For the text-containing cell, return its midpoint in [x, y] coordinate format. 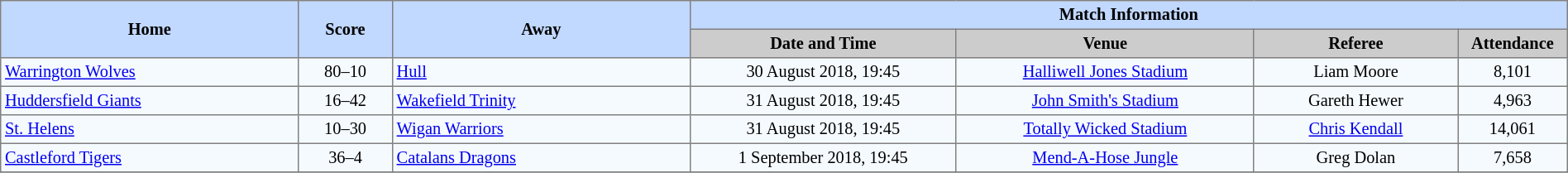
Huddersfield Giants [150, 100]
Home [150, 30]
Score [346, 30]
30 August 2018, 19:45 [823, 72]
Gareth Hewer [1355, 100]
Warrington Wolves [150, 72]
Castleford Tigers [150, 157]
7,658 [1513, 157]
Chris Kendall [1355, 129]
Liam Moore [1355, 72]
80–10 [346, 72]
Away [541, 30]
4,963 [1513, 100]
Wakefield Trinity [541, 100]
1 September 2018, 19:45 [823, 157]
Referee [1355, 43]
Match Information [1128, 15]
Wigan Warriors [541, 129]
14,061 [1513, 129]
10–30 [346, 129]
Venue [1105, 43]
Mend-A-Hose Jungle [1105, 157]
John Smith's Stadium [1105, 100]
St. Helens [150, 129]
36–4 [346, 157]
Attendance [1513, 43]
Hull [541, 72]
Greg Dolan [1355, 157]
Catalans Dragons [541, 157]
Date and Time [823, 43]
8,101 [1513, 72]
Totally Wicked Stadium [1105, 129]
Halliwell Jones Stadium [1105, 72]
16–42 [346, 100]
